Determine the (x, y) coordinate at the center of the cell enclosing the given text.  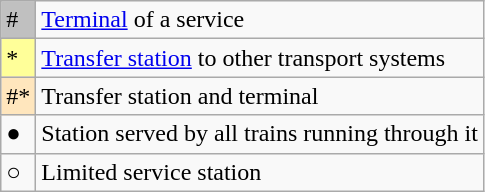
# (18, 20)
#* (18, 96)
○ (18, 172)
● (18, 134)
* (18, 58)
Transfer station and terminal (260, 96)
Terminal of a service (260, 20)
Limited service station (260, 172)
Station served by all trains running through it (260, 134)
Transfer station to other transport systems (260, 58)
